Return [X, Y] of the center of cell containing provided text 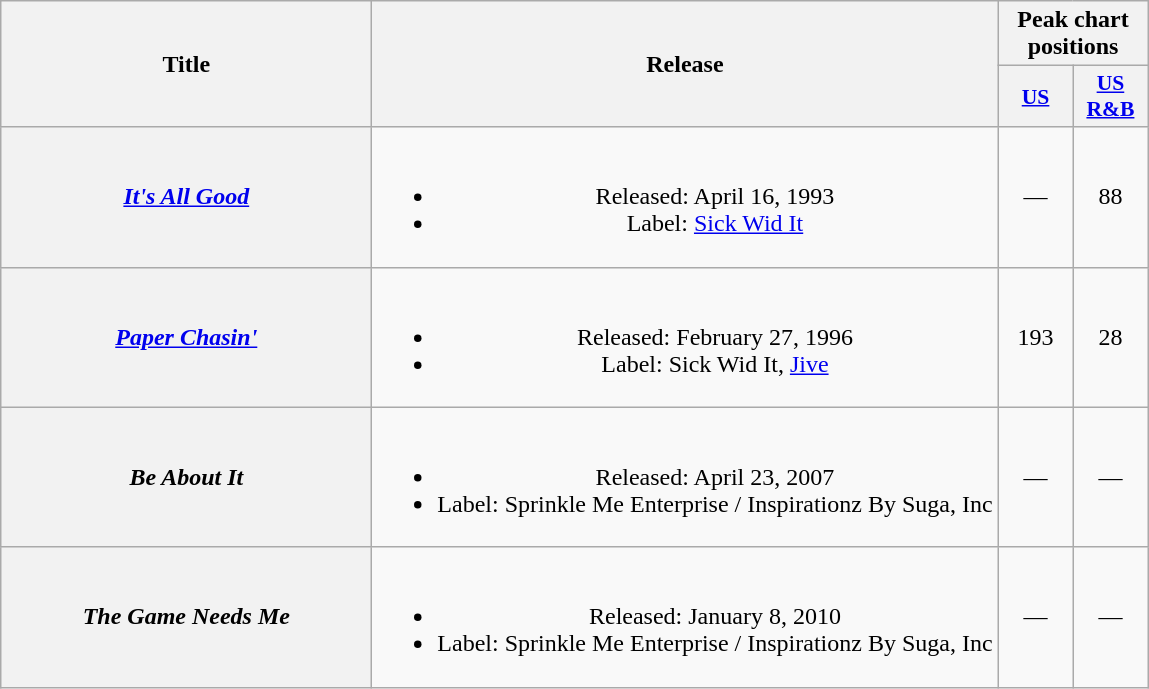
88 [1110, 197]
It's All Good [186, 197]
US [1036, 96]
Released: April 16, 1993Label: Sick Wid It [685, 197]
The Game Needs Me [186, 617]
Be About It [186, 477]
28 [1110, 337]
Released: February 27, 1996Label: Sick Wid It, Jive [685, 337]
193 [1036, 337]
Title [186, 64]
USR&B [1110, 96]
Peak chart positions [1073, 34]
Released: January 8, 2010Label: Sprinkle Me Enterprise / Inspirationz By Suga, Inc [685, 617]
Released: April 23, 2007Label: Sprinkle Me Enterprise / Inspirationz By Suga, Inc [685, 477]
Release [685, 64]
Paper Chasin' [186, 337]
